Locate the cell with the specified text and output its [x, y] center coordinate. 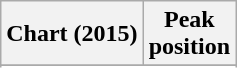
Peakposition [189, 34]
Chart (2015) [72, 34]
